Extract the (X, Y) coordinate from the center of the cell holding the provided text.  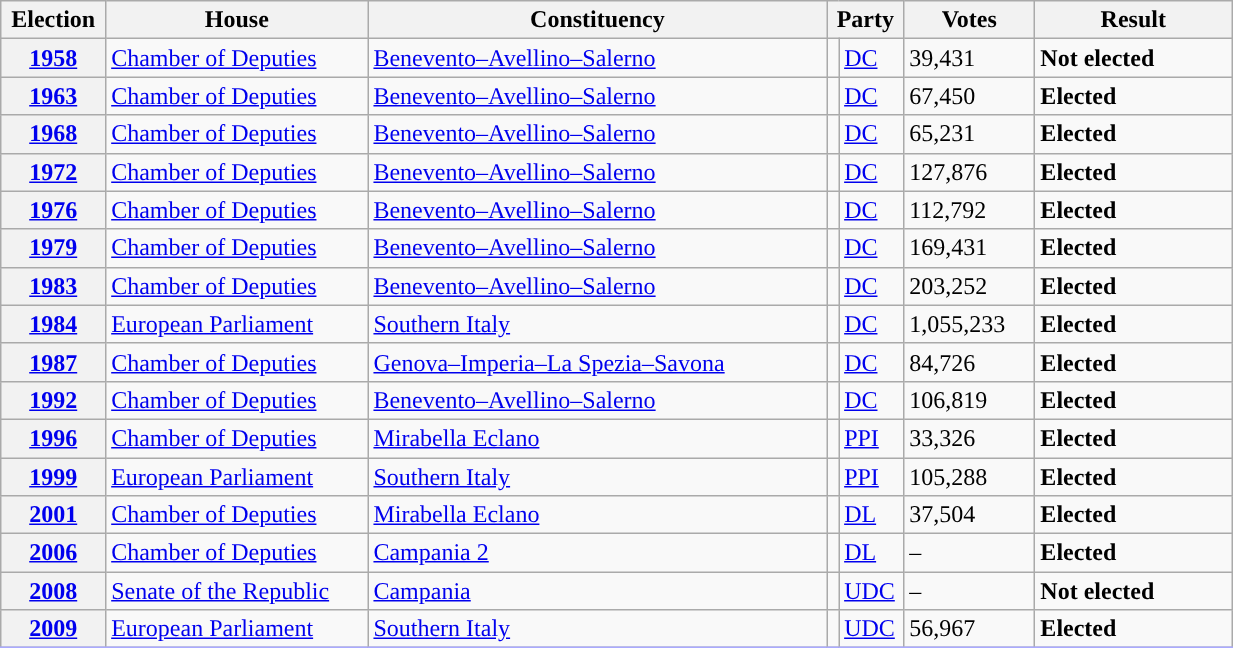
Party (866, 20)
67,450 (970, 96)
1984 (54, 324)
Campania (598, 591)
105,288 (970, 477)
127,876 (970, 172)
1987 (54, 362)
1968 (54, 134)
2006 (54, 553)
House (237, 20)
65,231 (970, 134)
33,326 (970, 438)
Result (1134, 20)
Election (54, 20)
1,055,233 (970, 324)
1996 (54, 438)
Genova–Imperia–La Spezia–Savona (598, 362)
112,792 (970, 210)
1992 (54, 400)
2008 (54, 591)
169,431 (970, 248)
56,967 (970, 629)
1999 (54, 477)
Constituency (598, 20)
1979 (54, 248)
2001 (54, 515)
Senate of the Republic (237, 591)
1972 (54, 172)
84,726 (970, 362)
1958 (54, 58)
1976 (54, 210)
Campania 2 (598, 553)
2009 (54, 629)
37,504 (970, 515)
39,431 (970, 58)
1983 (54, 286)
1963 (54, 96)
203,252 (970, 286)
Votes (970, 20)
106,819 (970, 400)
